Output the (X, Y) coordinate of the center of the cell containing the given text.  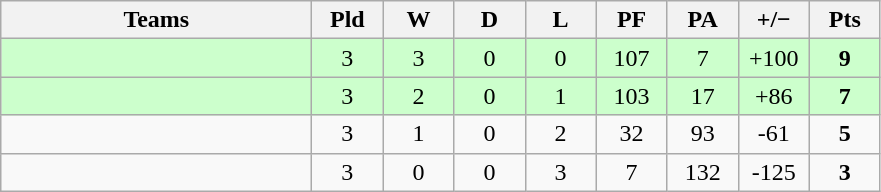
93 (702, 134)
-61 (774, 134)
Pld (348, 20)
D (490, 20)
103 (632, 96)
L (560, 20)
107 (632, 58)
+100 (774, 58)
PA (702, 20)
Pts (844, 20)
PF (632, 20)
32 (632, 134)
17 (702, 96)
5 (844, 134)
-125 (774, 172)
9 (844, 58)
Teams (156, 20)
W (418, 20)
132 (702, 172)
+/− (774, 20)
+86 (774, 96)
